For the text-containing cell, return its midpoint in (X, Y) coordinate format. 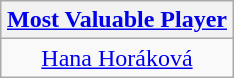
Most Valuable Player (116, 20)
Hana Horáková (116, 58)
